Determine the [x, y] coordinate at the center of the cell enclosing the given text.  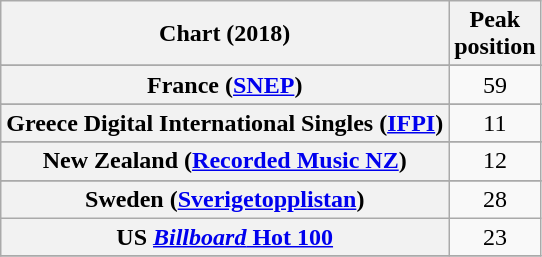
Greece Digital International Singles (IFPI) [225, 123]
Chart (2018) [225, 34]
US Billboard Hot 100 [225, 237]
23 [495, 237]
New Zealand (Recorded Music NZ) [225, 161]
12 [495, 161]
Sweden (Sverigetopplistan) [225, 199]
11 [495, 123]
59 [495, 85]
28 [495, 199]
Peak position [495, 34]
France (SNEP) [225, 85]
